Detect which cell encompasses the target text, then output its (x, y) center coordinate. 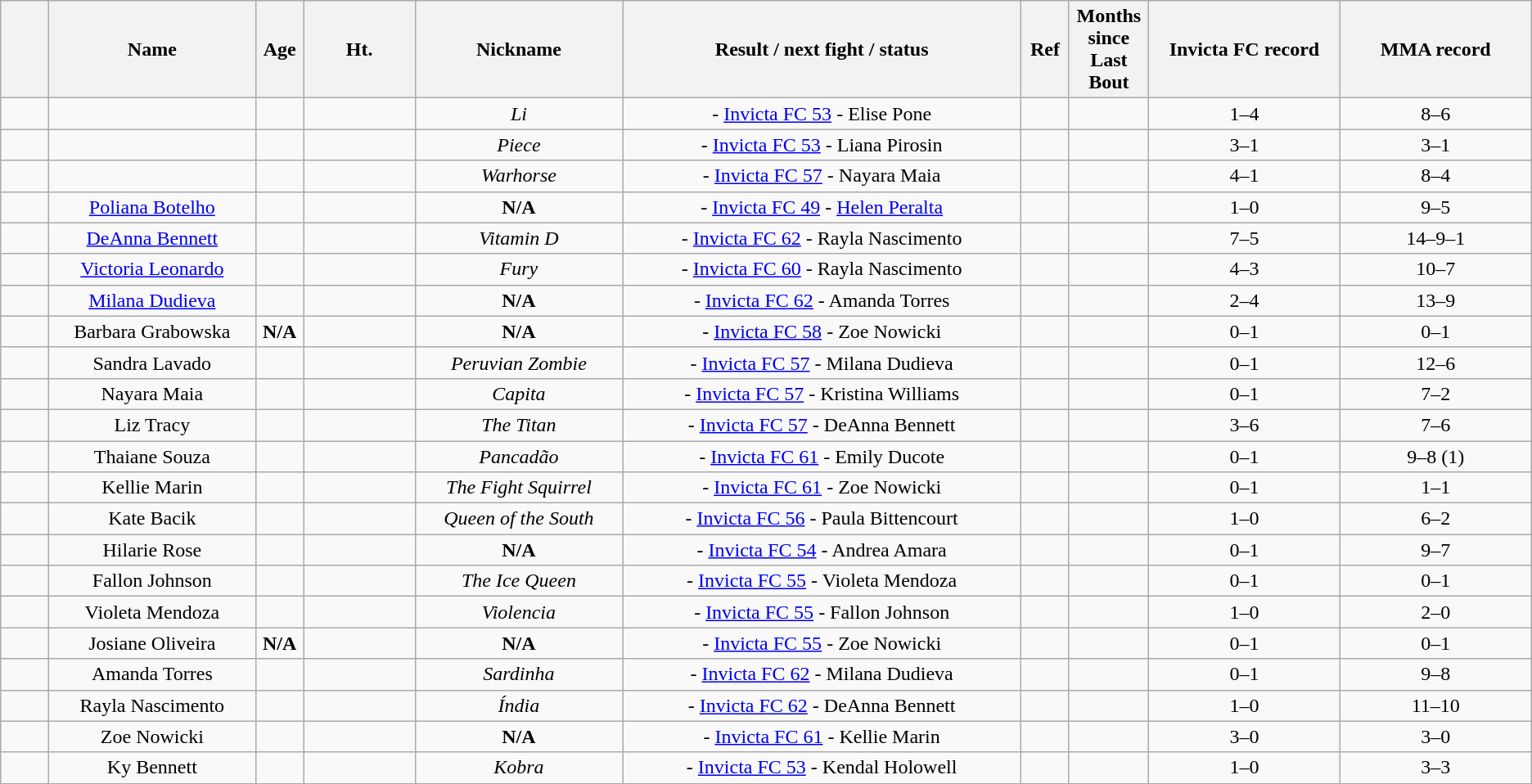
Li (519, 114)
Índia (519, 705)
Months since Last Bout (1108, 49)
MMA record (1435, 49)
- Invicta FC 53 - Elise Pone (822, 114)
Peruvian Zombie (519, 363)
Sardinha (519, 674)
Age (279, 49)
2–4 (1245, 300)
Name (152, 49)
Amanda Torres (152, 674)
Pancadão (519, 456)
14–9–1 (1435, 238)
8–4 (1435, 176)
Barbara Grabowska (152, 331)
3–6 (1245, 425)
Warhorse (519, 176)
3–3 (1435, 768)
9–7 (1435, 550)
6–2 (1435, 519)
- Invicta FC 61 - Zoe Nowicki (822, 488)
- Invicta FC 54 - Andrea Amara (822, 550)
- Invicta FC 55 - Violeta Mendoza (822, 581)
- Invicta FC 60 - Rayla Nascimento (822, 269)
- Invicta FC 56 - Paula Bittencourt (822, 519)
4–1 (1245, 176)
- Invicta FC 62 - DeAnna Bennett (822, 705)
9–8 (1) (1435, 456)
9–8 (1435, 674)
- Invicta FC 57 - DeAnna Bennett (822, 425)
Poliana Botelho (152, 207)
Rayla Nascimento (152, 705)
- Invicta FC 57 - Kristina Williams (822, 394)
- Invicta FC 53 - Kendal Holowell (822, 768)
- Invicta FC 55 - Zoe Nowicki (822, 643)
Zoe Nowicki (152, 737)
8–6 (1435, 114)
The Titan (519, 425)
Queen of the South (519, 519)
Violeta Mendoza (152, 612)
- Invicta FC 57 - Milana Dudieva (822, 363)
Capita (519, 394)
- Invicta FC 62 - Rayla Nascimento (822, 238)
Kellie Marin (152, 488)
Vitamin D (519, 238)
- Invicta FC 53 - Liana Pirosin (822, 145)
Josiane Oliveira (152, 643)
Liz Tracy (152, 425)
Result / next fight / status (822, 49)
- Invicta FC 61 - Emily Ducote (822, 456)
7–5 (1245, 238)
Nayara Maia (152, 394)
9–5 (1435, 207)
11–10 (1435, 705)
Violencia (519, 612)
7–2 (1435, 394)
Thaiane Souza (152, 456)
- Invicta FC 58 - Zoe Nowicki (822, 331)
Ky Bennett (152, 768)
Kobra (519, 768)
- Invicta FC 55 - Fallon Johnson (822, 612)
Fury (519, 269)
4–3 (1245, 269)
13–9 (1435, 300)
The Fight Squirrel (519, 488)
2–0 (1435, 612)
- Invicta FC 49 - Helen Peralta (822, 207)
12–6 (1435, 363)
Ht. (359, 49)
Sandra Lavado (152, 363)
Fallon Johnson (152, 581)
10–7 (1435, 269)
1–4 (1245, 114)
Ref (1045, 49)
7–6 (1435, 425)
Milana Dudieva (152, 300)
The Ice Queen (519, 581)
Nickname (519, 49)
- Invicta FC 62 - Amanda Torres (822, 300)
- Invicta FC 62 - Milana Dudieva (822, 674)
Invicta FC record (1245, 49)
- Invicta FC 61 - Kellie Marin (822, 737)
1–1 (1435, 488)
Kate Bacik (152, 519)
Hilarie Rose (152, 550)
Piece (519, 145)
- Invicta FC 57 - Nayara Maia (822, 176)
DeAnna Bennett (152, 238)
Victoria Leonardo (152, 269)
